From the cell containing the given text, extract its center point as (X, Y) coordinate. 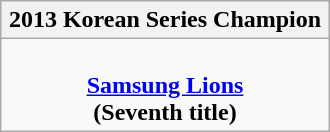
Samsung Lions(Seventh title) (165, 85)
2013 Korean Series Champion (165, 20)
